Return the (x, y) coordinate for the center point of the cell that contains the specified text.  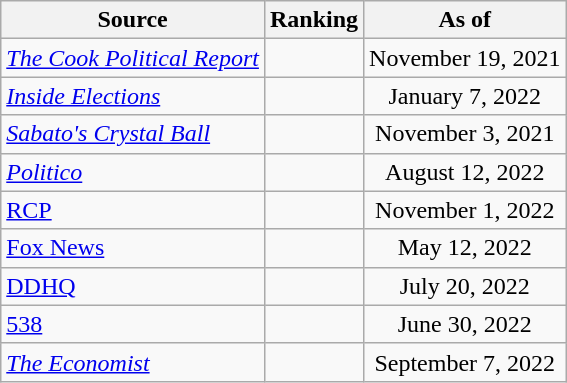
January 7, 2022 (465, 96)
November 19, 2021 (465, 58)
Fox News (133, 248)
September 7, 2022 (465, 362)
Inside Elections (133, 96)
November 1, 2022 (465, 210)
May 12, 2022 (465, 248)
The Economist (133, 362)
Sabato's Crystal Ball (133, 134)
Politico (133, 172)
June 30, 2022 (465, 324)
538 (133, 324)
August 12, 2022 (465, 172)
As of (465, 20)
The Cook Political Report (133, 58)
Ranking (314, 20)
Source (133, 20)
November 3, 2021 (465, 134)
RCP (133, 210)
July 20, 2022 (465, 286)
DDHQ (133, 286)
